Output the [x, y] coordinate of the center of the cell containing the given text.  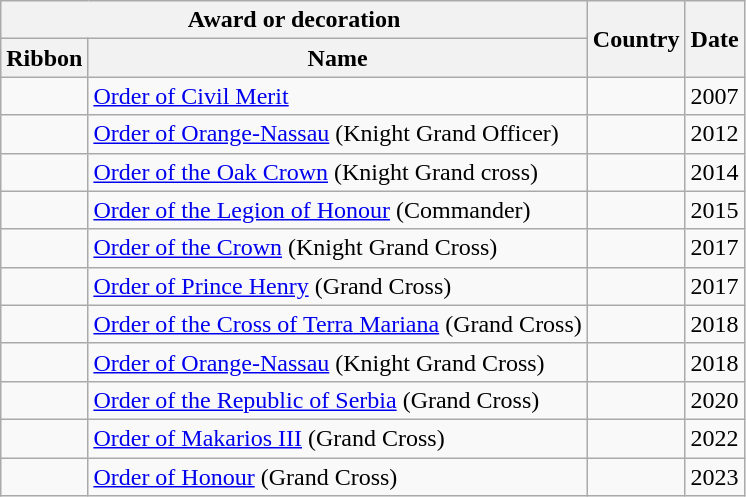
Order of Civil Merit [338, 96]
2007 [714, 96]
Order of the Crown (Knight Grand Cross) [338, 248]
Order of the Oak Crown (Knight Grand cross) [338, 172]
Order of Prince Henry (Grand Cross) [338, 286]
2015 [714, 210]
Country [636, 39]
Order of Orange-Nassau (Knight Grand Cross) [338, 362]
2020 [714, 400]
Name [338, 58]
Order of the Cross of Terra Mariana (Grand Cross) [338, 324]
Order of Orange-Nassau (Knight Grand Officer) [338, 134]
Order of Makarios III (Grand Cross) [338, 438]
Order of the Republic of Serbia (Grand Cross) [338, 400]
Order of the Legion of Honour (Commander) [338, 210]
2012 [714, 134]
Ribbon [44, 58]
Date [714, 39]
Award or decoration [294, 20]
2014 [714, 172]
Order of Honour (Grand Cross) [338, 477]
2022 [714, 438]
2023 [714, 477]
